For the text-containing cell, return its midpoint in [X, Y] coordinate format. 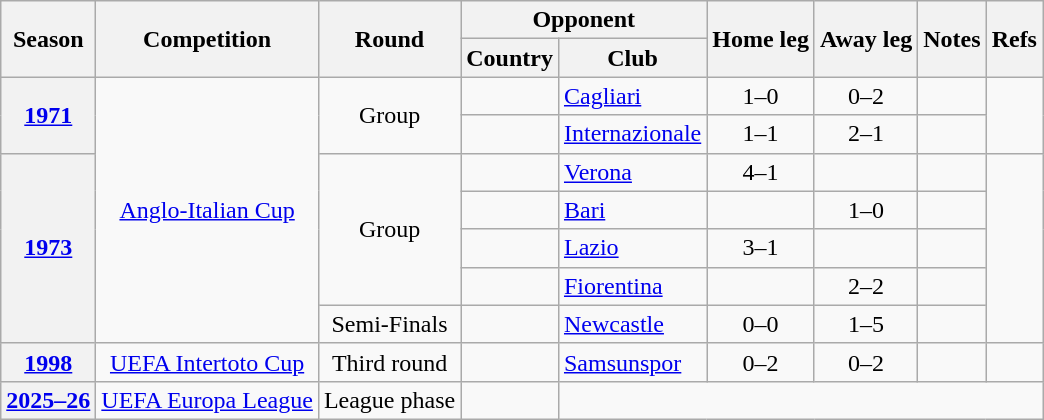
Opponent [584, 20]
Bari [632, 210]
Lazio [632, 248]
Refs [1014, 39]
2–1 [866, 134]
UEFA Europa League [208, 400]
Competition [208, 39]
Home leg [761, 39]
Round [389, 39]
Semi-Finals [389, 324]
Verona [632, 172]
2025–26 [48, 400]
1973 [48, 248]
0–0 [761, 324]
1971 [48, 115]
Samsunspor [632, 362]
UEFA Intertoto Cup [208, 362]
1–1 [761, 134]
Cagliari [632, 96]
Third round [389, 362]
Fiorentina [632, 286]
Internazionale [632, 134]
2–2 [866, 286]
Newcastle [632, 324]
3–1 [761, 248]
Country [510, 58]
Anglo-Italian Cup [208, 210]
4–1 [761, 172]
Notes [952, 39]
Club [632, 58]
1–5 [866, 324]
1998 [48, 362]
League phase [389, 400]
Away leg [866, 39]
Season [48, 39]
